Return the (x, y) coordinate for the center point of the cell that contains the specified text.  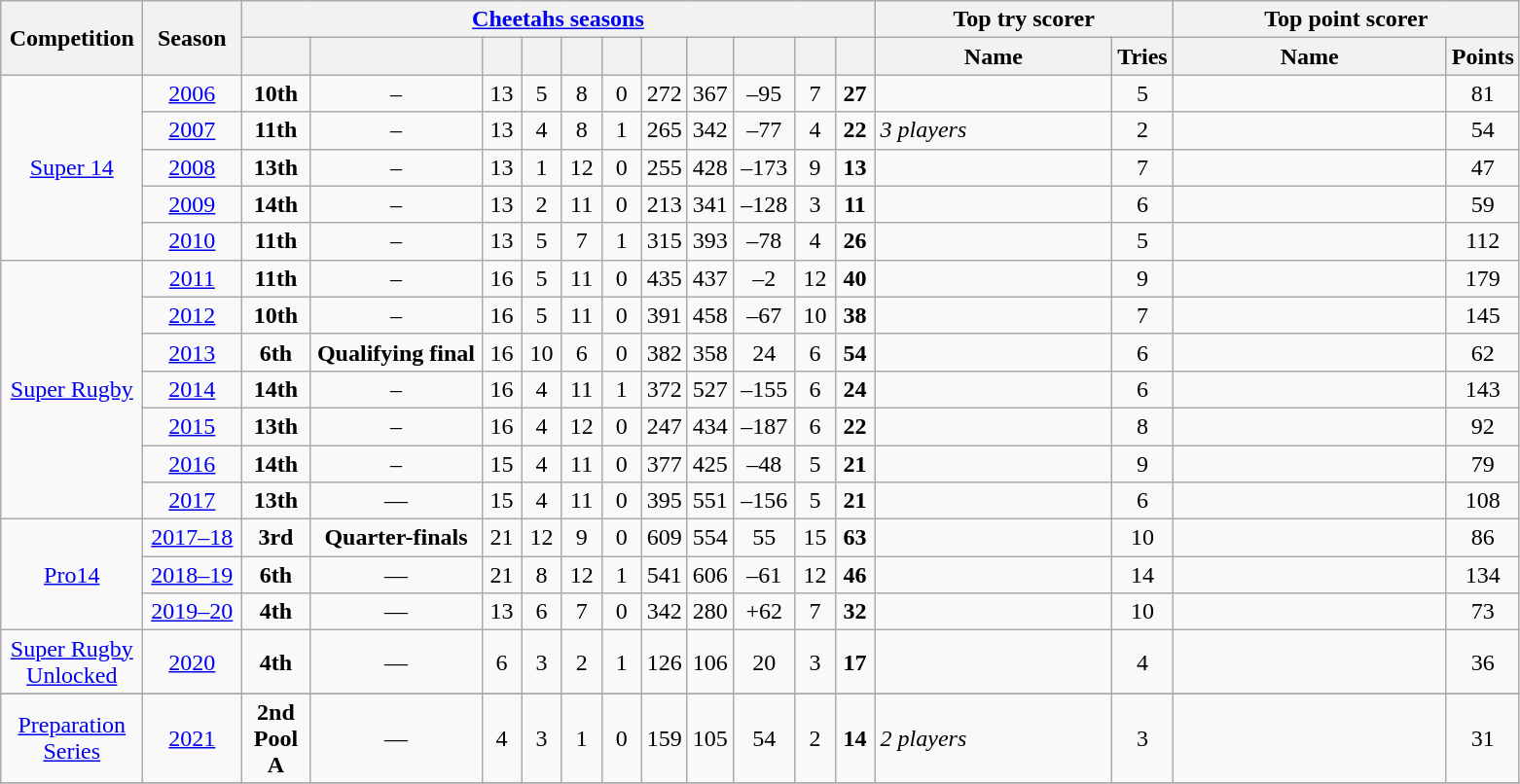
Qualifying final (396, 352)
393 (710, 241)
377 (664, 464)
2nd Pool A (276, 738)
Pro14 (72, 575)
17 (854, 661)
554 (710, 538)
395 (664, 501)
391 (664, 315)
63 (854, 538)
–173 (764, 167)
341 (710, 204)
272 (664, 93)
247 (664, 426)
134 (1483, 575)
428 (710, 167)
315 (664, 241)
105 (710, 738)
367 (710, 93)
2006 (193, 93)
435 (664, 278)
–48 (764, 464)
2 players (994, 738)
79 (1483, 464)
145 (1483, 315)
179 (1483, 278)
382 (664, 352)
92 (1483, 426)
Cheetahs seasons (559, 19)
27 (854, 93)
434 (710, 426)
358 (710, 352)
Season (193, 38)
–187 (764, 426)
81 (1483, 93)
26 (854, 241)
–95 (764, 93)
609 (664, 538)
31 (1483, 738)
143 (1483, 389)
3rd (276, 538)
Competition (72, 38)
–61 (764, 575)
527 (710, 389)
372 (664, 389)
2008 (193, 167)
–67 (764, 315)
32 (854, 612)
2017 (193, 501)
606 (710, 575)
+62 (764, 612)
551 (710, 501)
Super Rugby Unlocked (72, 661)
73 (1483, 612)
3 players (994, 130)
2021 (193, 738)
46 (854, 575)
40 (854, 278)
425 (710, 464)
36 (1483, 661)
62 (1483, 352)
541 (664, 575)
2009 (193, 204)
106 (710, 661)
2010 (193, 241)
–128 (764, 204)
458 (710, 315)
2017–18 (193, 538)
86 (1483, 538)
213 (664, 204)
2012 (193, 315)
126 (664, 661)
55 (764, 538)
–155 (764, 389)
Points (1483, 56)
2016 (193, 464)
Preparation Series (72, 738)
159 (664, 738)
2011 (193, 278)
Super 14 (72, 167)
38 (854, 315)
2007 (193, 130)
20 (764, 661)
Tries (1142, 56)
Super Rugby (72, 389)
2015 (193, 426)
2020 (193, 661)
–78 (764, 241)
Top try scorer (1024, 19)
2018–19 (193, 575)
112 (1483, 241)
255 (664, 167)
–156 (764, 501)
47 (1483, 167)
2019–20 (193, 612)
Top point scorer (1346, 19)
2014 (193, 389)
Quarter-finals (396, 538)
280 (710, 612)
2013 (193, 352)
265 (664, 130)
–2 (764, 278)
–77 (764, 130)
59 (1483, 204)
108 (1483, 501)
437 (710, 278)
